For the text-containing cell, return its midpoint in (x, y) coordinate format. 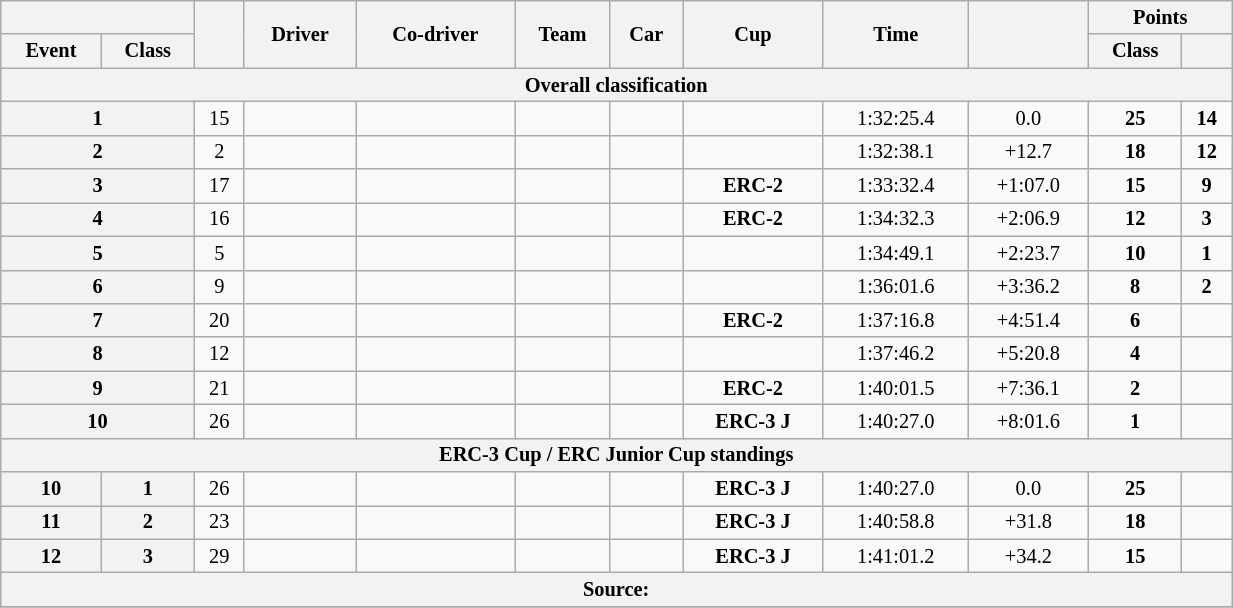
+3:36.2 (1028, 287)
Overall classification (616, 85)
+1:07.0 (1028, 186)
20 (219, 320)
+8:01.6 (1028, 421)
1:37:46.2 (896, 354)
21 (219, 388)
Co-driver (436, 34)
Team (563, 34)
14 (1207, 118)
+2:06.9 (1028, 219)
Driver (300, 34)
Points (1160, 17)
7 (98, 320)
23 (219, 522)
17 (219, 186)
1:33:32.4 (896, 186)
1:41:01.2 (896, 556)
+31.8 (1028, 522)
1:36:01.6 (896, 287)
1:40:58.8 (896, 522)
1:32:38.1 (896, 152)
+34.2 (1028, 556)
Event (52, 51)
+4:51.4 (1028, 320)
Time (896, 34)
+12.7 (1028, 152)
+2:23.7 (1028, 253)
29 (219, 556)
1:37:16.8 (896, 320)
+7:36.1 (1028, 388)
1:34:49.1 (896, 253)
ERC-3 Cup / ERC Junior Cup standings (616, 455)
Cup (754, 34)
1:40:01.5 (896, 388)
Car (646, 34)
1:34:32.3 (896, 219)
1:32:25.4 (896, 118)
+5:20.8 (1028, 354)
11 (52, 522)
Source: (616, 589)
16 (219, 219)
